Pinpoint the cell where the given text exists, returning its [x, y] midpoint coordinate. 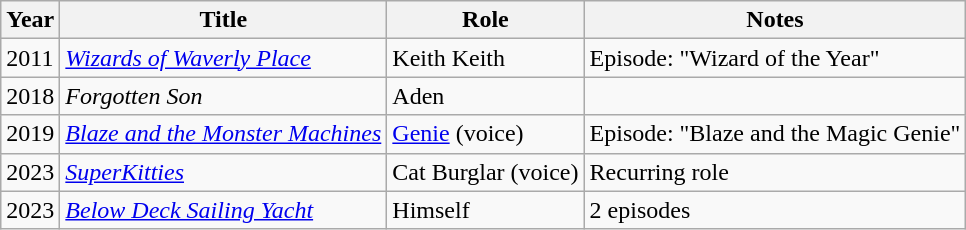
SuperKitties [224, 172]
Title [224, 20]
Himself [486, 210]
Wizards of Waverly Place [224, 58]
Below Deck Sailing Yacht [224, 210]
Forgotten Son [224, 96]
Keith Keith [486, 58]
Episode: "Wizard of the Year" [775, 58]
Cat Burglar (voice) [486, 172]
2011 [30, 58]
Genie (voice) [486, 134]
Aden [486, 96]
Blaze and the Monster Machines [224, 134]
2019 [30, 134]
Year [30, 20]
Role [486, 20]
2 episodes [775, 210]
Recurring role [775, 172]
2018 [30, 96]
Episode: "Blaze and the Magic Genie" [775, 134]
Notes [775, 20]
